Identify which cell holds the provided text, then report its [X, Y] central coordinate. 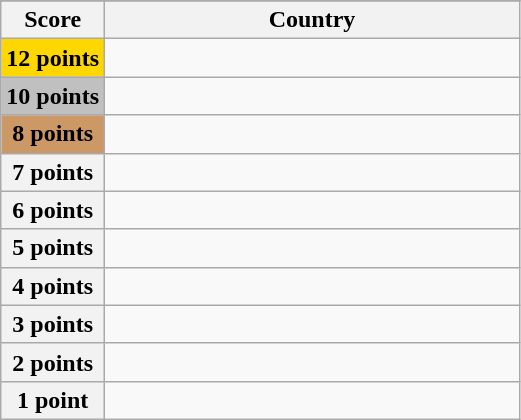
10 points [53, 96]
6 points [53, 210]
7 points [53, 172]
3 points [53, 324]
Score [53, 20]
8 points [53, 134]
1 point [53, 400]
5 points [53, 248]
12 points [53, 58]
Country [312, 20]
4 points [53, 286]
2 points [53, 362]
